Output the [X, Y] coordinate of the center of the cell containing the given text.  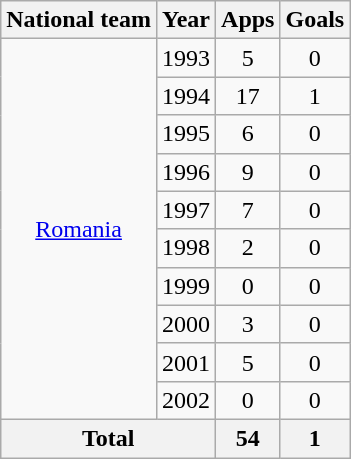
7 [248, 210]
2 [248, 248]
Year [186, 20]
1999 [186, 286]
National team [79, 20]
1993 [186, 58]
3 [248, 324]
54 [248, 438]
2001 [186, 362]
Romania [79, 230]
2000 [186, 324]
2002 [186, 400]
1994 [186, 96]
Apps [248, 20]
6 [248, 134]
1998 [186, 248]
9 [248, 172]
1995 [186, 134]
1996 [186, 172]
Total [108, 438]
17 [248, 96]
1997 [186, 210]
Goals [315, 20]
